Capture the cell that displays the provided text and extract its (x, y) central coordinate. 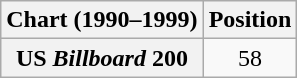
Position (250, 20)
US Billboard 200 (102, 58)
58 (250, 58)
Chart (1990–1999) (102, 20)
